Provide the (X, Y) coordinate of the cell's center where the given text is located.  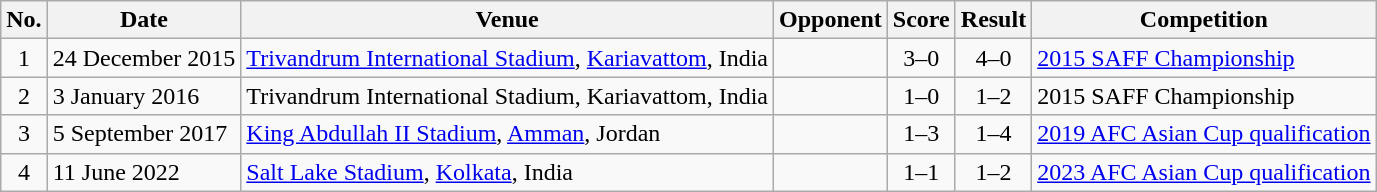
1–0 (921, 96)
3 January 2016 (144, 96)
1–4 (993, 134)
1–1 (921, 172)
King Abdullah II Stadium, Amman, Jordan (508, 134)
2023 AFC Asian Cup qualification (1204, 172)
3 (24, 134)
4 (24, 172)
11 June 2022 (144, 172)
Venue (508, 20)
Score (921, 20)
1 (24, 58)
3–0 (921, 58)
Date (144, 20)
1–3 (921, 134)
No. (24, 20)
4–0 (993, 58)
Competition (1204, 20)
2 (24, 96)
Result (993, 20)
2019 AFC Asian Cup qualification (1204, 134)
24 December 2015 (144, 58)
5 September 2017 (144, 134)
Opponent (831, 20)
Salt Lake Stadium, Kolkata, India (508, 172)
